From the cell containing the given text, extract its center point as [x, y] coordinate. 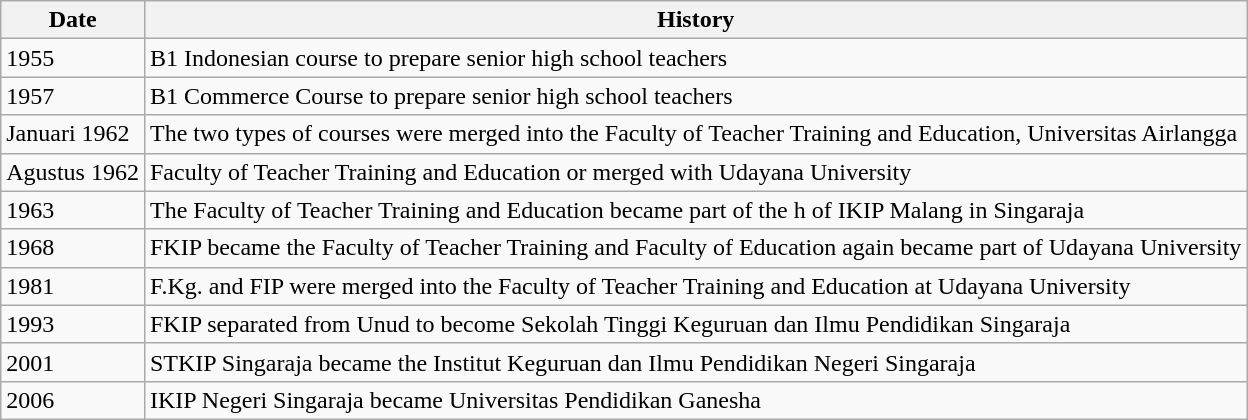
1957 [73, 96]
Januari 1962 [73, 134]
History [695, 20]
F.Kg. and FIP were merged into the Faculty of Teacher Training and Education at Udayana University [695, 286]
STKIP Singaraja became the Institut Keguruan dan Ilmu Pendidikan Negeri Singaraja [695, 362]
FKIP separated from Unud to become Sekolah Tinggi Keguruan dan Ilmu Pendidikan Singaraja [695, 324]
1981 [73, 286]
The two types of courses were merged into the Faculty of Teacher Training and Education, Universitas Airlangga [695, 134]
2006 [73, 400]
B1 Commerce Course to prepare senior high school teachers [695, 96]
B1 Indonesian course to prepare senior high school teachers [695, 58]
Faculty of Teacher Training and Education or merged with Udayana University [695, 172]
1963 [73, 210]
IKIP Negeri Singaraja became Universitas Pendidikan Ganesha [695, 400]
1955 [73, 58]
FKIP became the Faculty of Teacher Training and Faculty of Education again became part of Udayana University [695, 248]
1968 [73, 248]
Date [73, 20]
1993 [73, 324]
Agustus 1962 [73, 172]
2001 [73, 362]
The Faculty of Teacher Training and Education became part of the h of IKIP Malang in Singaraja [695, 210]
